Search for the cell housing the specified text and yield its [X, Y] center coordinate. 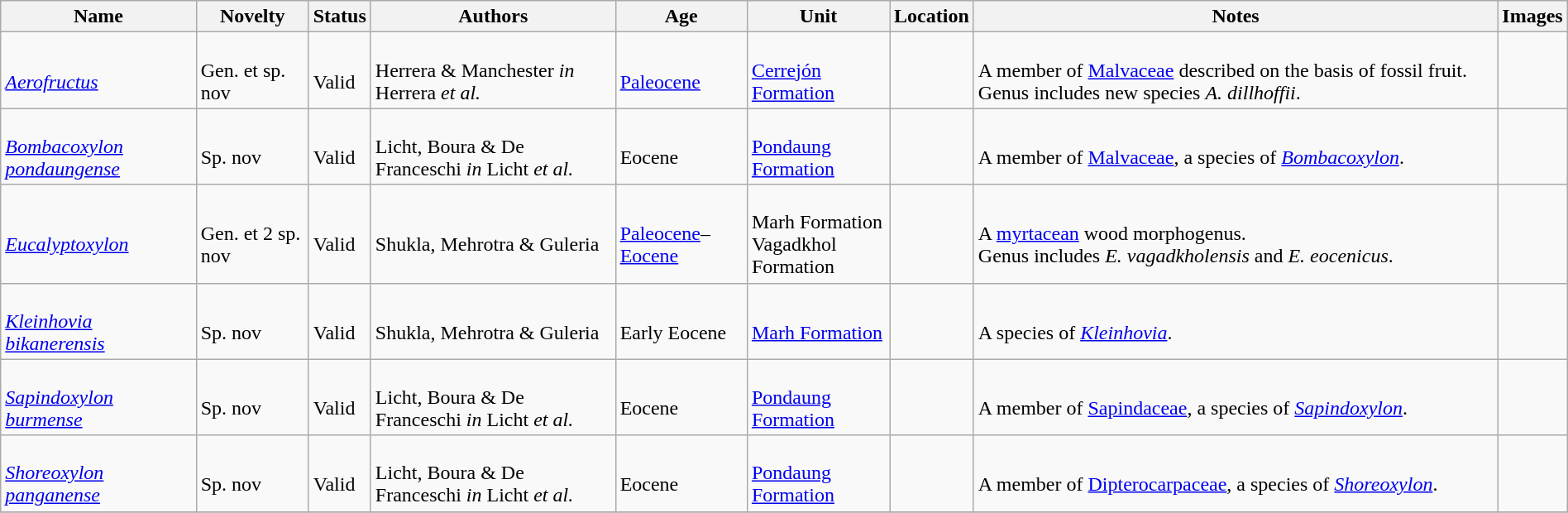
Herrera & Manchester in Herrera et al. [493, 70]
Early Eocene [681, 321]
A member of Malvaceae, a species of Bombacoxylon. [1236, 146]
A member of Dipterocarpaceae, a species of Shoreoxylon. [1236, 473]
Location [932, 17]
Sapindoxylon burmense [98, 397]
Bombacoxylon pondaungense [98, 146]
Paleocene–Eocene [681, 233]
Name [98, 17]
A species of Kleinhovia. [1236, 321]
Gen. et sp. nov [252, 70]
A member of Malvaceae described on the basis of fossil fruit. Genus includes new species A. dillhoffii. [1236, 70]
Marh Formation [818, 321]
Gen. et 2 sp. nov [252, 233]
A myrtacean wood morphogenus. Genus includes E. vagadkholensis and E. eocenicus. [1236, 233]
Shoreoxylon panganense [98, 473]
Aerofructus [98, 70]
Status [339, 17]
Cerrejón Formation [818, 70]
Kleinhovia bikanerensis [98, 321]
Notes [1236, 17]
Authors [493, 17]
Age [681, 17]
Unit [818, 17]
A member of Sapindaceae, a species of Sapindoxylon. [1236, 397]
Eucalyptoxylon [98, 233]
Paleocene [681, 70]
Images [1532, 17]
Marh Formation Vagadkhol Formation [818, 233]
Novelty [252, 17]
